Locate the cell with the specified text and output its (x, y) center coordinate. 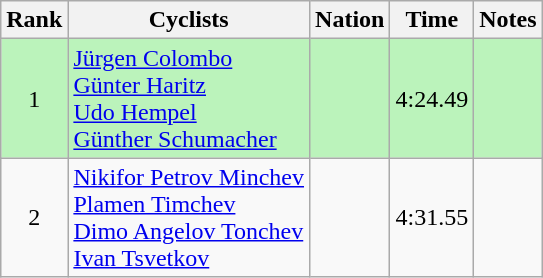
4:24.49 (432, 98)
Time (432, 20)
2 (34, 218)
1 (34, 98)
Nation (350, 20)
Jürgen ColomboGünter HaritzUdo HempelGünther Schumacher (189, 98)
Cyclists (189, 20)
Nikifor Petrov MinchevPlamen TimchevDimo Angelov TonchevIvan Tsvetkov (189, 218)
Rank (34, 20)
4:31.55 (432, 218)
Notes (508, 20)
